Output the [X, Y] coordinate of the center of the cell containing the given text.  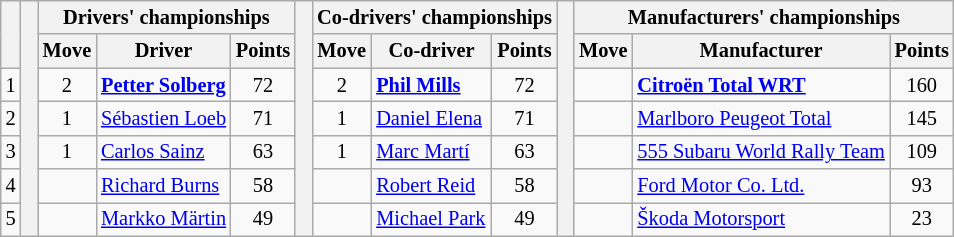
Ford Motor Co. Ltd. [760, 186]
Sébastien Loeb [164, 118]
Co-driver [432, 51]
Drivers' championships [166, 17]
Richard Burns [164, 186]
Co-drivers' championships [434, 17]
Petter Solberg [164, 85]
Citroën Total WRT [760, 85]
555 Subaru World Rally Team [760, 152]
Markko Märtin [164, 219]
109 [922, 152]
145 [922, 118]
Marlboro Peugeot Total [760, 118]
Robert Reid [432, 186]
Manufacturer [760, 51]
3 [11, 152]
Manufacturers' championships [764, 17]
93 [922, 186]
160 [922, 85]
Michael Park [432, 219]
Daniel Elena [432, 118]
Driver [164, 51]
5 [11, 219]
Phil Mills [432, 85]
Marc Martí [432, 152]
Škoda Motorsport [760, 219]
Carlos Sainz [164, 152]
23 [922, 219]
4 [11, 186]
